Return [x, y] of the center of cell containing provided text 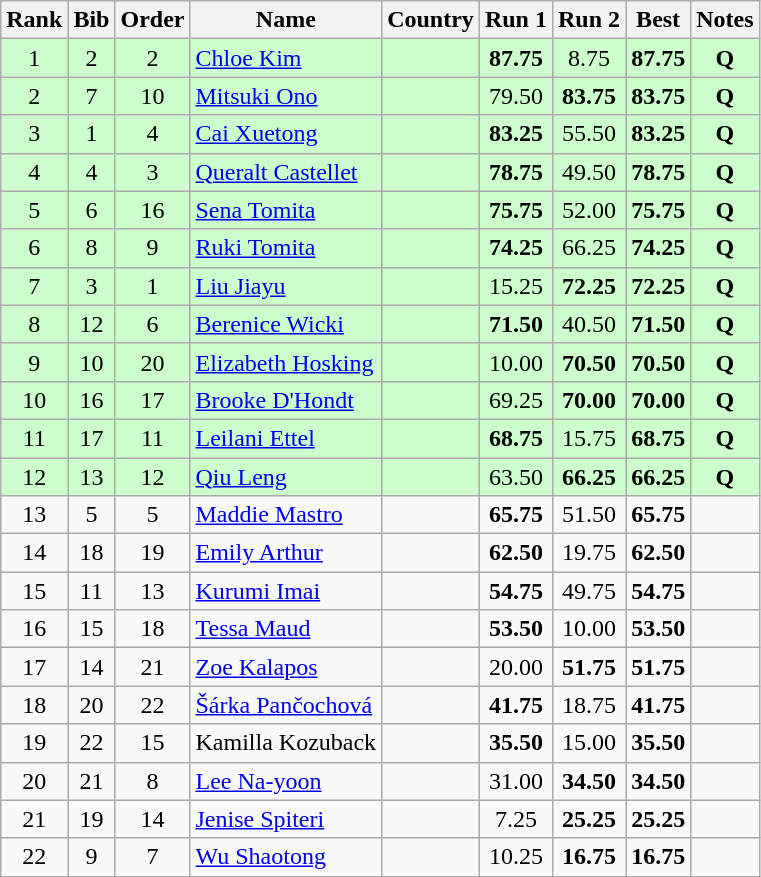
Emily Arthur [286, 553]
55.50 [588, 134]
Run 2 [588, 20]
Zoe Kalapos [286, 667]
63.50 [516, 477]
Šárka Pančochová [286, 705]
15.75 [588, 438]
Kamilla Kozuback [286, 743]
Ruki Tomita [286, 248]
69.25 [516, 400]
49.75 [588, 591]
Wu Shaotong [286, 857]
79.50 [516, 96]
49.50 [588, 172]
20.00 [516, 667]
7.25 [516, 819]
Sena Tomita [286, 210]
Jenise Spiteri [286, 819]
8.75 [588, 58]
Liu Jiayu [286, 286]
Rank [34, 20]
15.25 [516, 286]
Name [286, 20]
Berenice Wicki [286, 324]
Qiu Leng [286, 477]
Order [152, 20]
Best [658, 20]
Queralt Castellet [286, 172]
40.50 [588, 324]
15.00 [588, 743]
10.25 [516, 857]
Cai Xuetong [286, 134]
Maddie Mastro [286, 515]
Mitsuki Ono [286, 96]
Lee Na-yoon [286, 781]
Kurumi Imai [286, 591]
Notes [725, 20]
51.50 [588, 515]
31.00 [516, 781]
18.75 [588, 705]
Bib [92, 20]
19.75 [588, 553]
Leilani Ettel [286, 438]
Chloe Kim [286, 58]
Tessa Maud [286, 629]
Brooke D'Hondt [286, 400]
Run 1 [516, 20]
Elizabeth Hosking [286, 362]
Country [431, 20]
52.00 [588, 210]
